Identify which cell holds the provided text, then report its (x, y) central coordinate. 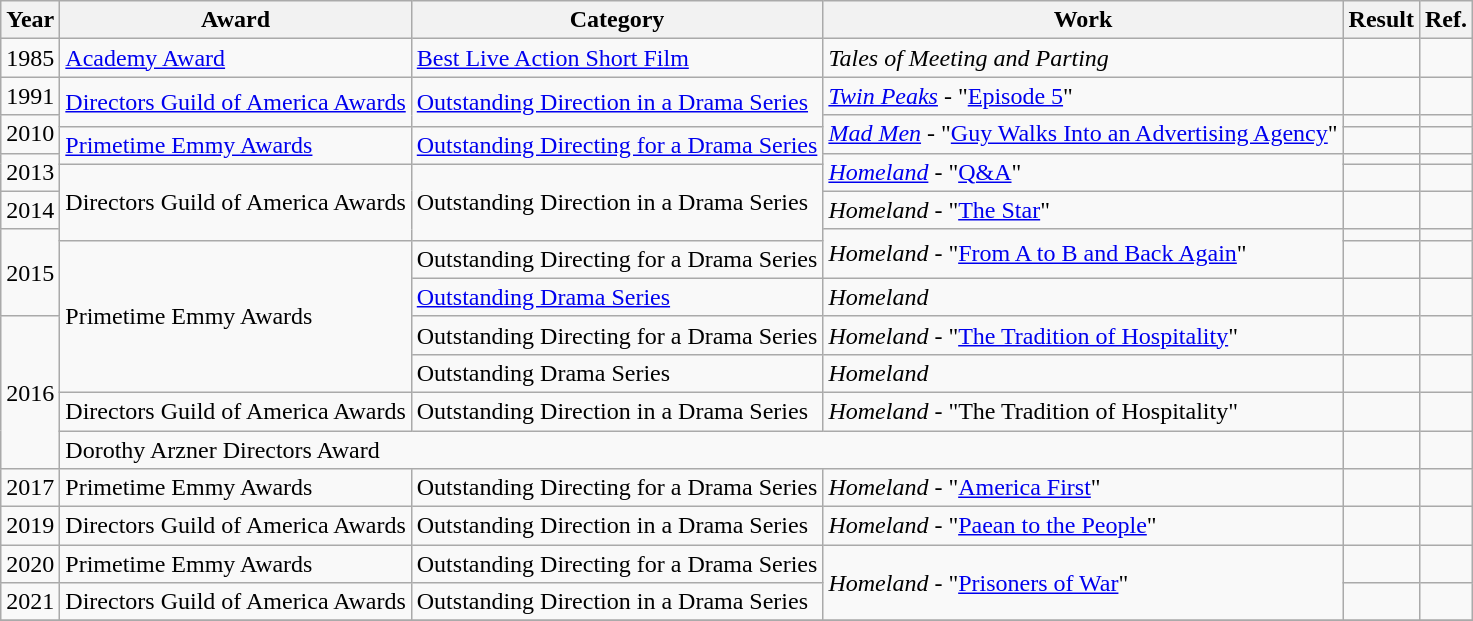
2021 (30, 602)
2016 (30, 392)
Category (617, 20)
Best Live Action Short Film (617, 58)
Homeland - "Paean to the People" (1083, 526)
2013 (30, 172)
2020 (30, 564)
Homeland - "America First" (1083, 488)
Year (30, 20)
2017 (30, 488)
Ref. (1446, 20)
Result (1381, 20)
1991 (30, 96)
2015 (30, 272)
2010 (30, 134)
Homeland - "From A to B and Back Again" (1083, 254)
Mad Men - "Guy Walks Into an Advertising Agency" (1083, 134)
Tales of Meeting and Parting (1083, 58)
Academy Award (236, 58)
Work (1083, 20)
2014 (30, 210)
Dorothy Arzner Directors Award (702, 449)
2019 (30, 526)
Homeland - "Prisoners of War" (1083, 583)
Homeland - "Q&A" (1083, 172)
Award (236, 20)
Homeland - "The Star" (1083, 210)
Twin Peaks - "Episode 5" (1083, 96)
1985 (30, 58)
